Return the [x, y] coordinate for the center point of the cell that contains the specified text.  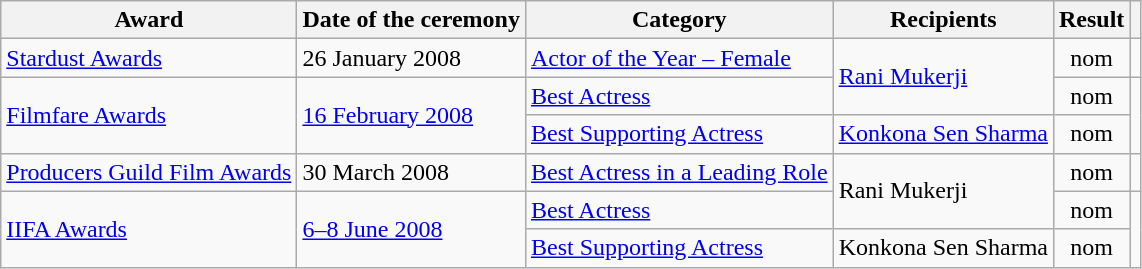
IIFA Awards [149, 229]
Date of the ceremony [412, 20]
26 January 2008 [412, 58]
Stardust Awards [149, 58]
Recipients [943, 20]
Filmfare Awards [149, 115]
Best Actress in a Leading Role [679, 172]
30 March 2008 [412, 172]
16 February 2008 [412, 115]
Actor of the Year – Female [679, 58]
Producers Guild Film Awards [149, 172]
Award [149, 20]
6–8 June 2008 [412, 229]
Category [679, 20]
Result [1091, 20]
